Provide the (x, y) coordinate of the cell's center where the given text is located.  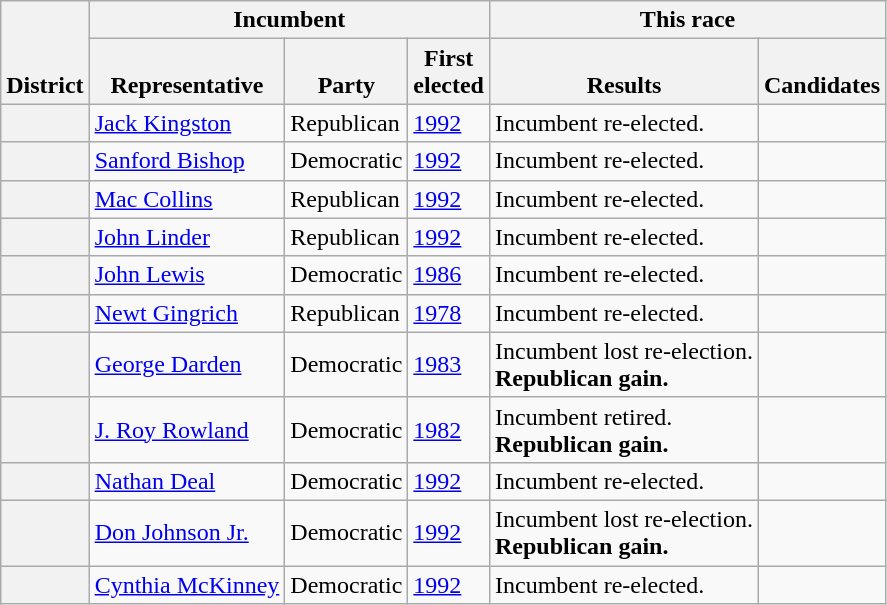
Cynthia McKinney (187, 585)
J. Roy Rowland (187, 430)
Incumbent (289, 20)
1986 (449, 275)
District (45, 52)
Nathan Deal (187, 481)
Representative (187, 72)
1978 (449, 313)
John Linder (187, 237)
Party (346, 72)
This race (687, 20)
Jack Kingston (187, 123)
Candidates (822, 72)
George Darden (187, 364)
Results (624, 72)
Firstelected (449, 72)
Incumbent retired.Republican gain. (624, 430)
Newt Gingrich (187, 313)
Sanford Bishop (187, 161)
Don Johnson Jr. (187, 532)
John Lewis (187, 275)
Mac Collins (187, 199)
1982 (449, 430)
1983 (449, 364)
